Identify which cell holds the provided text, then report its [X, Y] central coordinate. 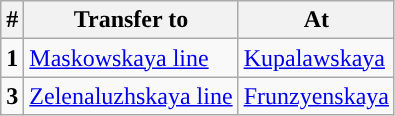
3 [12, 96]
Kupalawskaya [316, 58]
Transfer to [131, 20]
# [12, 20]
Zelenaluzhskaya line [131, 96]
Frunzyenskaya [316, 96]
At [316, 20]
Maskowskaya line [131, 58]
1 [12, 58]
